Scan for the cell matching the given text and deliver its [X, Y] coordinate at center. 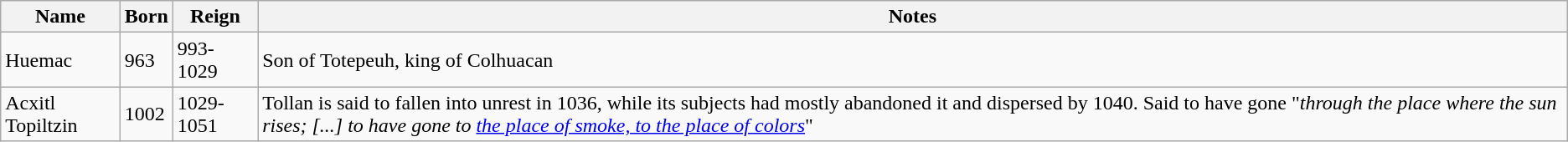
Name [60, 17]
963 [146, 60]
Notes [913, 17]
Born [146, 17]
1029-1051 [214, 114]
1002 [146, 114]
Acxitl Topiltzin [60, 114]
Reign [214, 17]
993-1029 [214, 60]
Huemac [60, 60]
Son of Totepeuh, king of Colhuacan [913, 60]
